Output the (x, y) coordinate of the center of the cell containing the given text.  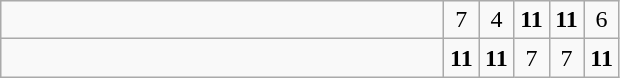
6 (602, 20)
4 (496, 20)
